Extract the [x, y] coordinate from the center of the cell holding the provided text.  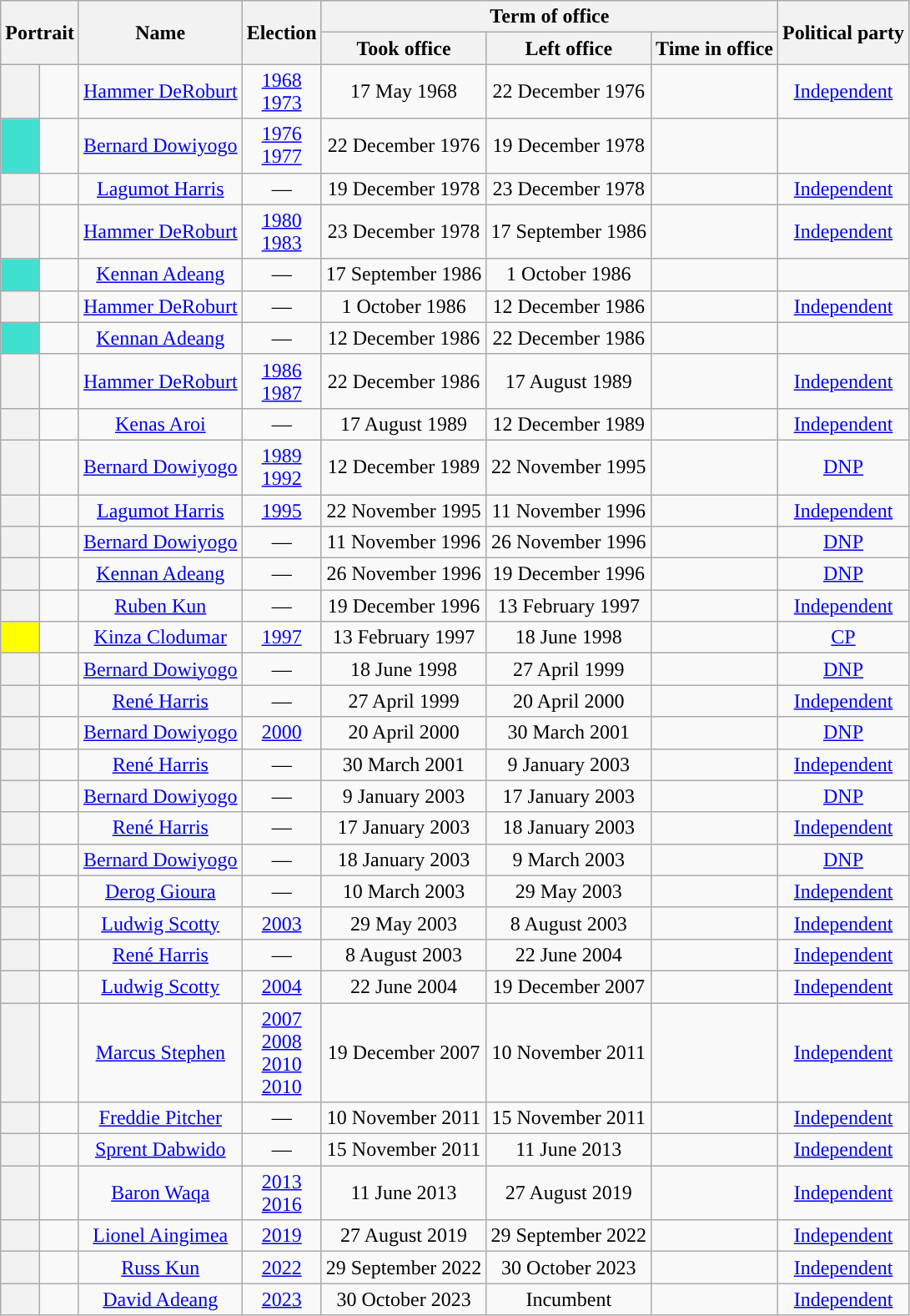
2022 [282, 1268]
Freddie Pitcher [160, 1118]
2000 [282, 733]
19861987 [282, 381]
2004 [282, 986]
17 May 1968 [404, 92]
10 March 2003 [404, 891]
Portrait [40, 33]
Political party [844, 33]
Election [282, 33]
Sprent Dabwido [160, 1150]
19681973 [282, 92]
Marcus Stephen [160, 1053]
2023 [282, 1299]
Lionel Aingimea [160, 1236]
Ruben Kun [160, 606]
1995 [282, 510]
19801983 [282, 232]
1997 [282, 638]
Time in office [715, 48]
2003 [282, 923]
Derog Gioura [160, 891]
Name [160, 33]
200720082010 2010 [282, 1053]
19761977 [282, 145]
Term of office [549, 17]
Kinza Clodumar [160, 638]
Kenas Aroi [160, 424]
CP [844, 638]
David Adeang [160, 1299]
Took office [404, 48]
Russ Kun [160, 1268]
19891992 [282, 467]
2019 [282, 1236]
Incumbent [569, 1299]
Baron Waqa [160, 1193]
20132016 [282, 1193]
9 March 2003 [569, 860]
Left office [569, 48]
